For the text-containing cell, return its midpoint in [x, y] coordinate format. 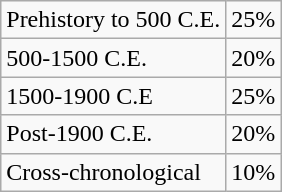
Cross-chronological [114, 172]
500-1500 C.E. [114, 58]
10% [254, 172]
Post-1900 C.E. [114, 134]
1500-1900 C.E [114, 96]
Prehistory to 500 C.E. [114, 20]
